Return (x, y) of the center of cell containing provided text 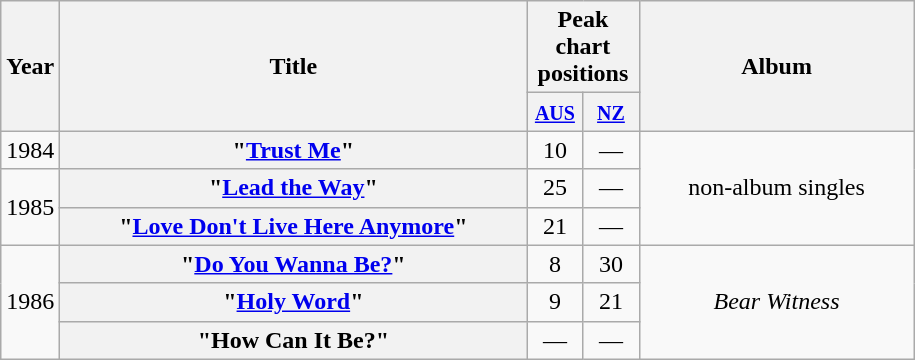
30 (611, 264)
10 (555, 150)
25 (555, 188)
AUS (555, 112)
8 (555, 264)
"Love Don't Live Here Anymore" (294, 226)
Year (30, 66)
non-album singles (776, 188)
Bear Witness (776, 302)
Peak chart positions (583, 47)
"How Can It Be?" (294, 340)
"Lead the Way" (294, 188)
1985 (30, 207)
"Do You Wanna Be?" (294, 264)
NZ (611, 112)
Album (776, 66)
1986 (30, 302)
9 (555, 302)
Title (294, 66)
"Holy Word" (294, 302)
1984 (30, 150)
"Trust Me" (294, 150)
